Provide the (X, Y) coordinate of the cell's center where the given text is located.  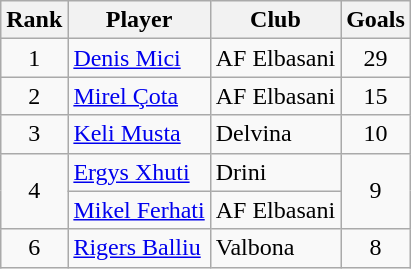
Rigers Balliu (139, 248)
10 (376, 134)
Rank (34, 20)
1 (34, 58)
Denis Mici (139, 58)
Club (275, 20)
Player (139, 20)
29 (376, 58)
Goals (376, 20)
8 (376, 248)
Keli Musta (139, 134)
9 (376, 191)
2 (34, 96)
3 (34, 134)
Ergys Xhuti (139, 172)
Delvina (275, 134)
Mikel Ferhati (139, 210)
Mirel Çota (139, 96)
6 (34, 248)
Valbona (275, 248)
15 (376, 96)
Drini (275, 172)
4 (34, 191)
